Return [x, y] of the center of cell containing provided text 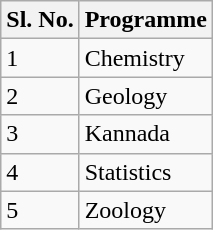
Chemistry [146, 58]
2 [40, 96]
3 [40, 134]
4 [40, 172]
Programme [146, 20]
Sl. No. [40, 20]
Zoology [146, 210]
Kannada [146, 134]
Statistics [146, 172]
1 [40, 58]
Geology [146, 96]
5 [40, 210]
